Identify which cell holds the provided text, then report its [X, Y] central coordinate. 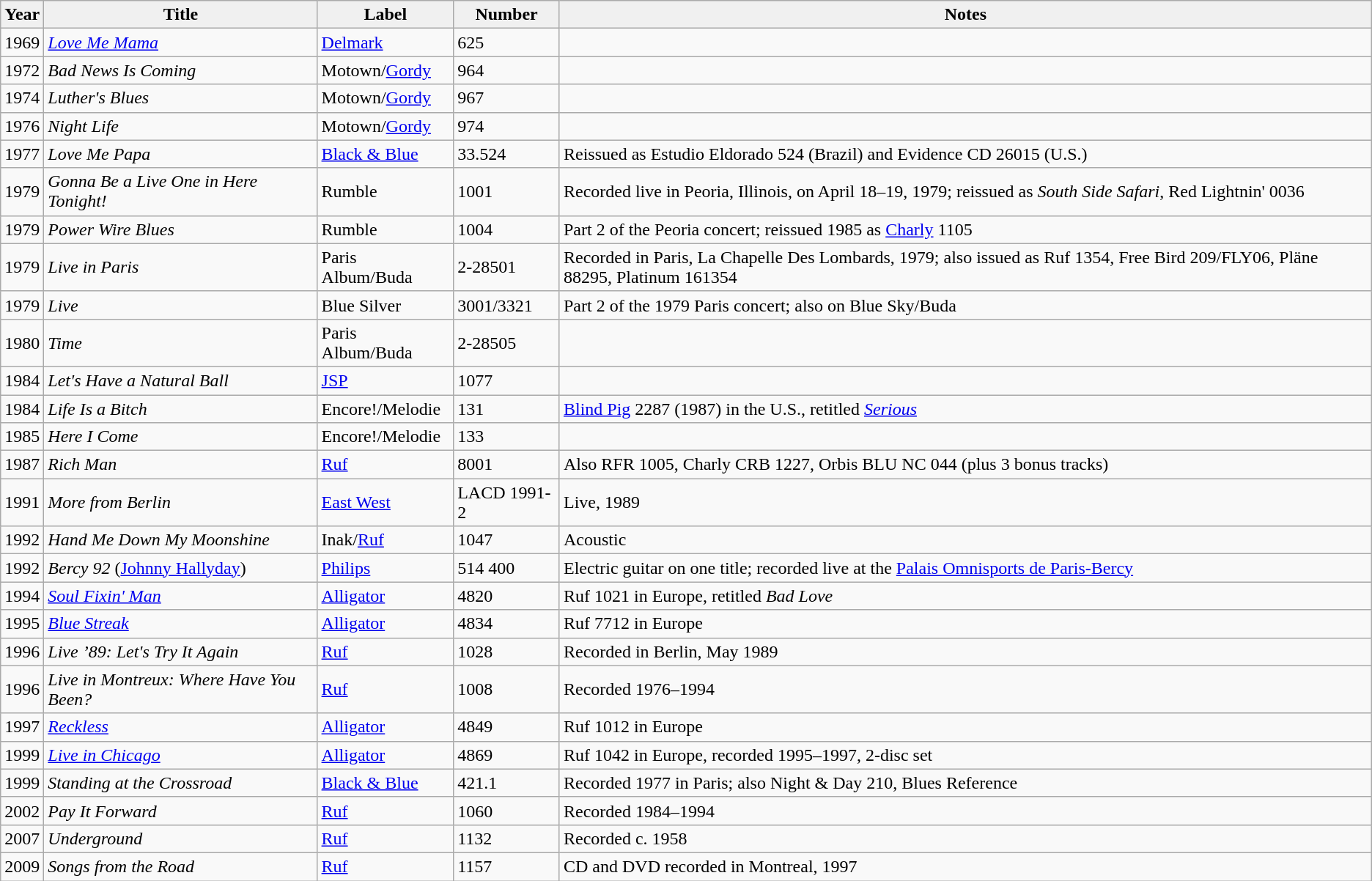
Acoustic [965, 540]
Electric guitar on one title; recorded live at the Palais Omnisports de Paris-Bercy [965, 568]
Luther's Blues [180, 98]
Here I Come [180, 437]
1974 [22, 98]
Live in Paris [180, 267]
1060 [507, 811]
More from Berlin [180, 503]
1985 [22, 437]
Label [386, 15]
1997 [22, 727]
Recorded 1976–1994 [965, 689]
Love Me Mama [180, 43]
Live in Montreux: Where Have You Been? [180, 689]
33.524 [507, 154]
1001 [507, 192]
Ruf 1021 in Europe, retitled Bad Love [965, 596]
Delmark [386, 43]
Reckless [180, 727]
Blue Silver [386, 305]
1077 [507, 380]
Underground [180, 838]
1987 [22, 465]
Number [507, 15]
Time [180, 343]
Recorded c. 1958 [965, 838]
2-28505 [507, 343]
Soul Fixin' Man [180, 596]
Standing at the Crossroad [180, 783]
964 [507, 70]
1157 [507, 866]
Pay It Forward [180, 811]
421.1 [507, 783]
1977 [22, 154]
4834 [507, 624]
Live in Chicago [180, 755]
Notes [965, 15]
Title [180, 15]
Recorded live in Peoria, Illinois, on April 18–19, 1979; reissued as South Side Safari, Red Lightnin' 0036 [965, 192]
Also RFR 1005, Charly CRB 1227, Orbis BLU NC 044 (plus 3 bonus tracks) [965, 465]
Part 2 of the Peoria concert; reissued 1985 as Charly 1105 [965, 229]
Ruf 7712 in Europe [965, 624]
Live, 1989 [965, 503]
1028 [507, 652]
3001/3321 [507, 305]
Rich Man [180, 465]
131 [507, 408]
Let's Have a Natural Ball [180, 380]
Recorded 1977 in Paris; also Night & Day 210, Blues Reference [965, 783]
Power Wire Blues [180, 229]
Recorded in Berlin, May 1989 [965, 652]
Reissued as Estudio Eldorado 524 (Brazil) and Evidence CD 26015 (U.S.) [965, 154]
Inak/Ruf [386, 540]
Recorded 1984–1994 [965, 811]
625 [507, 43]
1047 [507, 540]
1972 [22, 70]
1994 [22, 596]
1008 [507, 689]
Hand Me Down My Moonshine [180, 540]
8001 [507, 465]
Songs from the Road [180, 866]
Blind Pig 2287 (1987) in the U.S., retitled Serious [965, 408]
Love Me Papa [180, 154]
Life Is a Bitch [180, 408]
1004 [507, 229]
Philips [386, 568]
Ruf 1042 in Europe, recorded 1995–1997, 2-disc set [965, 755]
4820 [507, 596]
Blue Streak [180, 624]
Live [180, 305]
Year [22, 15]
4849 [507, 727]
514 400 [507, 568]
1976 [22, 126]
Part 2 of the 1979 Paris concert; also on Blue Sky/Buda [965, 305]
1969 [22, 43]
4869 [507, 755]
1995 [22, 624]
Bad News Is Coming [180, 70]
974 [507, 126]
2007 [22, 838]
East West [386, 503]
LACD 1991-2 [507, 503]
967 [507, 98]
2002 [22, 811]
Ruf 1012 in Europe [965, 727]
JSP [386, 380]
Live ’89: Let's Try It Again [180, 652]
1132 [507, 838]
1980 [22, 343]
2-28501 [507, 267]
CD and DVD recorded in Montreal, 1997 [965, 866]
Gonna Be a Live One in Here Tonight! [180, 192]
Night Life [180, 126]
Recorded in Paris, La Chapelle Des Lombards, 1979; also issued as Ruf 1354, Free Bird 209/FLY06, Pläne 88295, Platinum 161354 [965, 267]
1991 [22, 503]
2009 [22, 866]
133 [507, 437]
Bercy 92 (Johnny Hallyday) [180, 568]
